Extract the [x, y] coordinate from the center of the cell holding the provided text.  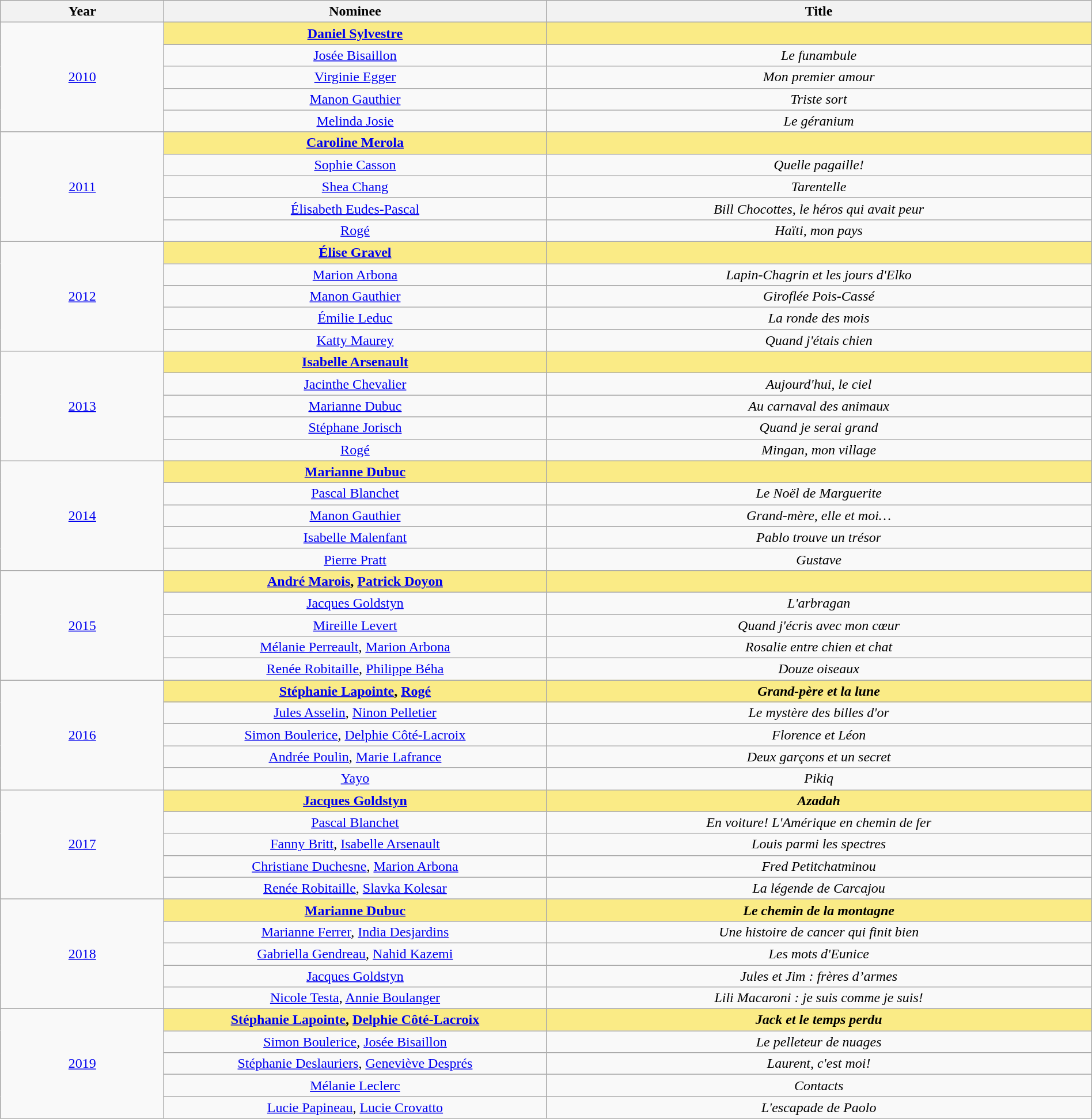
Le géranium [819, 121]
Stéphanie Lapointe, Delphie Côté-Lacroix [355, 1020]
Fred Petitchatminou [819, 866]
Quand j'écris avec mon cœur [819, 625]
2014 [82, 515]
Lapin-Chagrin et les jours d'Elko [819, 275]
Marion Arbona [355, 275]
Louis parmi les spectres [819, 844]
L'escapade de Paolo [819, 1107]
Lili Macaroni : je suis comme je suis! [819, 998]
Bill Chocottes, le héros qui avait peur [819, 208]
Shea Chang [355, 187]
Une histoire de cancer qui finit bien [819, 932]
Le pelleteur de nuages [819, 1042]
En voiture! L'Amérique en chemin de fer [819, 822]
Mingan, mon village [819, 450]
Deux garçons et un secret [819, 757]
2010 [82, 77]
2011 [82, 187]
Josée Bisaillon [355, 55]
Élise Gravel [355, 252]
Mon premier amour [819, 77]
Le funambule [819, 55]
Le mystère des billes d'or [819, 713]
Azadah [819, 801]
Nicole Testa, Annie Boulanger [355, 998]
Jules Asselin, Ninon Pelletier [355, 713]
2013 [82, 406]
2012 [82, 296]
Isabelle Malenfant [355, 537]
Pablo trouve un trésor [819, 537]
2018 [82, 954]
Sophie Casson [355, 165]
Marianne Ferrer, India Desjardins [355, 932]
Andrée Poulin, Marie Lafrance [355, 757]
Émilie Leduc [355, 318]
Grand-père et la lune [819, 691]
2019 [82, 1064]
Lucie Papineau, Lucie Crovatto [355, 1107]
L'arbragan [819, 603]
Quelle pagaille! [819, 165]
2015 [82, 625]
Quand j'étais chien [819, 340]
Fanny Britt, Isabelle Arsenault [355, 844]
Pierre Pratt [355, 559]
Triste sort [819, 99]
Caroline Merola [355, 143]
Haïti, mon pays [819, 230]
Title [819, 12]
Stéphanie Lapointe, Rogé [355, 691]
Daniel Sylvestre [355, 33]
Jacinthe Chevalier [355, 384]
Florence et Léon [819, 735]
Nominee [355, 12]
Mélanie Leclerc [355, 1086]
2016 [82, 735]
Gustave [819, 559]
Jack et le temps perdu [819, 1020]
Douze oiseaux [819, 669]
Gabriella Gendreau, Nahid Kazemi [355, 954]
Virginie Egger [355, 77]
Yayo [355, 779]
Au carnaval des animaux [819, 406]
Stéphanie Deslauriers, Geneviève Després [355, 1064]
Le Noël de Marguerite [819, 494]
Year [82, 12]
André Marois, Patrick Doyon [355, 581]
Mélanie Perreault, Marion Arbona [355, 647]
Laurent, c'est moi! [819, 1064]
Contacts [819, 1086]
La ronde des mois [819, 318]
Élisabeth Eudes-Pascal [355, 208]
Simon Boulerice, Josée Bisaillon [355, 1042]
Christiane Duchesne, Marion Arbona [355, 866]
Renée Robitaille, Slavka Kolesar [355, 888]
Katty Maurey [355, 340]
2017 [82, 844]
Aujourd'hui, le ciel [819, 384]
Giroflée Pois-Cassé [819, 297]
Pikiq [819, 779]
Rosalie entre chien et chat [819, 647]
Melinda Josie [355, 121]
Stéphane Jorisch [355, 428]
Mireille Levert [355, 625]
La légende de Carcajou [819, 888]
Le chemin de la montagne [819, 910]
Jules et Jim : frères d’armes [819, 976]
Grand-mère, elle et moi… [819, 515]
Les mots d'Eunice [819, 954]
Renée Robitaille, Philippe Béha [355, 669]
Tarentelle [819, 187]
Quand je serai grand [819, 428]
Isabelle Arsenault [355, 362]
Simon Boulerice, Delphie Côté-Lacroix [355, 735]
